Scan for the cell matching the given text and deliver its [x, y] coordinate at center. 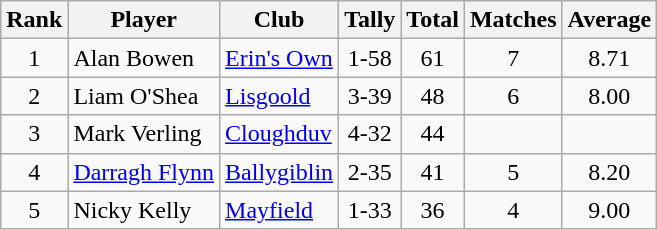
Mayfield [280, 210]
61 [433, 58]
4-32 [370, 134]
Rank [34, 20]
Tally [370, 20]
Total [433, 20]
41 [433, 172]
1-58 [370, 58]
2-35 [370, 172]
3 [34, 134]
Club [280, 20]
Alan Bowen [144, 58]
Liam O'Shea [144, 96]
9.00 [610, 210]
2 [34, 96]
7 [513, 58]
Erin's Own [280, 58]
8.00 [610, 96]
8.20 [610, 172]
Matches [513, 20]
1 [34, 58]
36 [433, 210]
Cloughduv [280, 134]
1-33 [370, 210]
Darragh Flynn [144, 172]
Average [610, 20]
8.71 [610, 58]
Ballygiblin [280, 172]
Mark Verling [144, 134]
Lisgoold [280, 96]
3-39 [370, 96]
Nicky Kelly [144, 210]
Player [144, 20]
48 [433, 96]
6 [513, 96]
44 [433, 134]
